Locate the cell with the specified text and output its [X, Y] center coordinate. 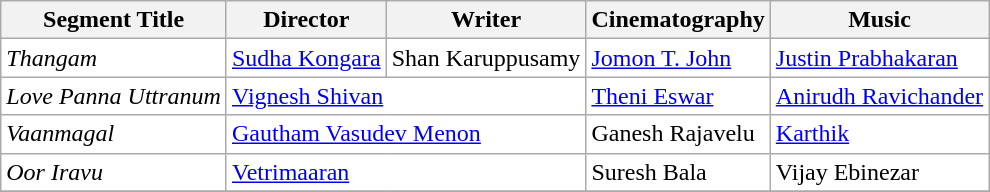
Segment Title [114, 20]
Director [306, 20]
Gautham Vasudev Menon [406, 134]
Cinematography [678, 20]
Anirudh Ravichander [879, 96]
Oor Iravu [114, 172]
Ganesh Rajavelu [678, 134]
Music [879, 20]
Thangam [114, 58]
Love Panna Uttranum [114, 96]
Jomon T. John [678, 58]
Vetrimaaran [406, 172]
Vignesh Shivan [406, 96]
Vijay Ebinezar [879, 172]
Vaanmagal [114, 134]
Writer [486, 20]
Theni Eswar [678, 96]
Justin Prabhakaran [879, 58]
Shan Karuppusamy [486, 58]
Sudha Kongara [306, 58]
Suresh Bala [678, 172]
Karthik [879, 134]
